Identify which cell holds the provided text, then report its (x, y) central coordinate. 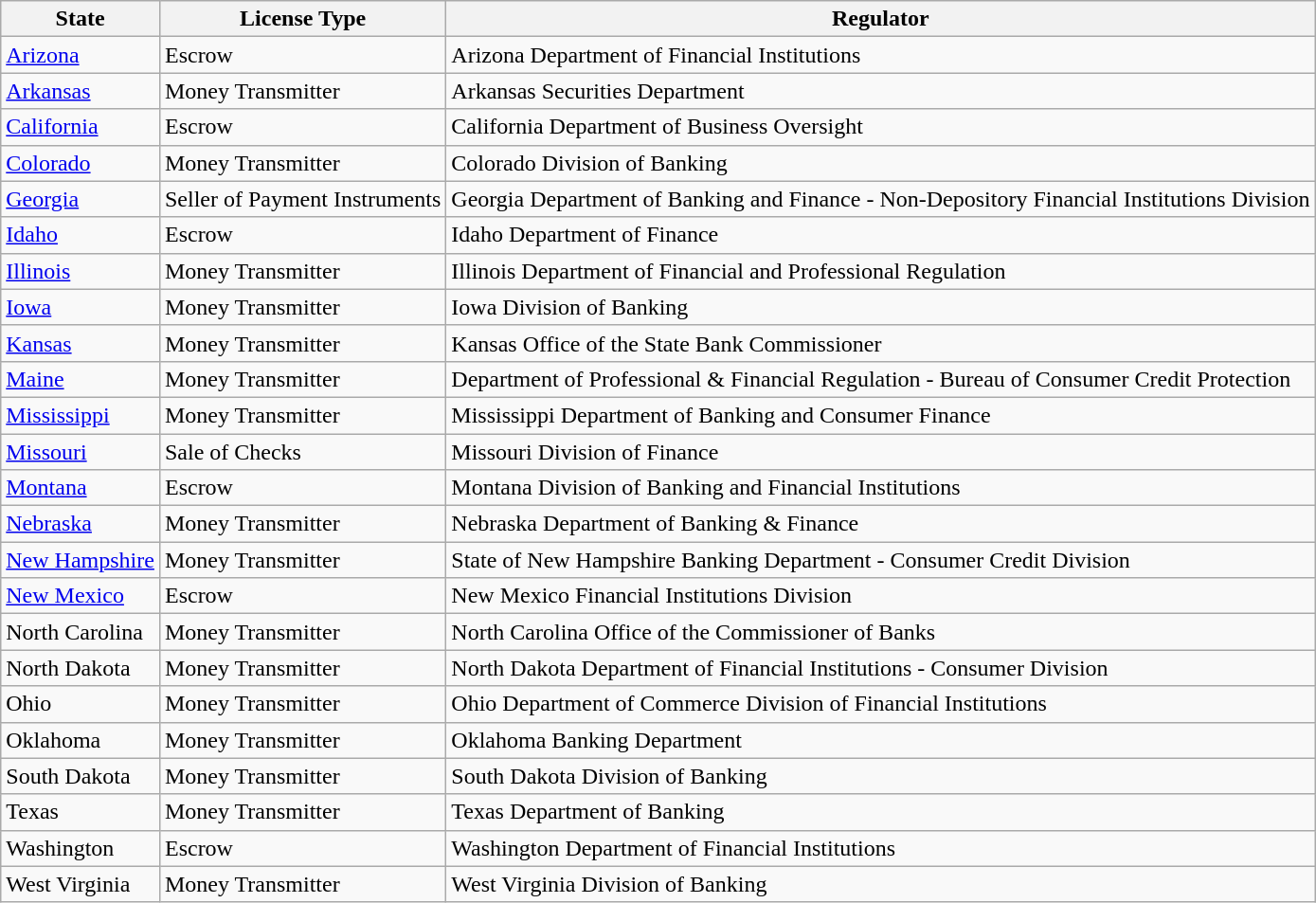
West Virginia Division of Banking (881, 884)
Colorado Division of Banking (881, 163)
Kansas (81, 343)
Arkansas Securities Department (881, 91)
California Department of Business Oversight (881, 127)
Illinois Department of Financial and Professional Regulation (881, 271)
Ohio (81, 704)
Idaho Department of Finance (881, 235)
Texas Department of Banking (881, 812)
South Dakota (81, 776)
North Carolina Office of the Commissioner of Banks (881, 632)
New Hampshire (81, 560)
Ohio Department of Commerce Division of Financial Institutions (881, 704)
Missouri (81, 452)
Georgia (81, 199)
Arkansas (81, 91)
Oklahoma (81, 740)
Washington Department of Financial Institutions (881, 848)
Mississippi Department of Banking and Consumer Finance (881, 415)
State of New Hampshire Banking Department - Consumer Credit Division (881, 560)
Illinois (81, 271)
Texas (81, 812)
Georgia Department of Banking and Finance - Non-Depository Financial Institutions Division (881, 199)
South Dakota Division of Banking (881, 776)
Kansas Office of the State Bank Commissioner (881, 343)
Washington (81, 848)
New Mexico Financial Institutions Division (881, 596)
License Type (302, 19)
Seller of Payment Instruments (302, 199)
Montana Division of Banking and Financial Institutions (881, 488)
Sale of Checks (302, 452)
Montana (81, 488)
Regulator (881, 19)
Iowa Division of Banking (881, 307)
Iowa (81, 307)
New Mexico (81, 596)
Colorado (81, 163)
North Carolina (81, 632)
Nebraska (81, 524)
Missouri Division of Finance (881, 452)
Mississippi (81, 415)
Nebraska Department of Banking & Finance (881, 524)
North Dakota Department of Financial Institutions - Consumer Division (881, 668)
California (81, 127)
Idaho (81, 235)
Arizona (81, 55)
West Virginia (81, 884)
Maine (81, 379)
State (81, 19)
Department of Professional & Financial Regulation - Bureau of Consumer Credit Protection (881, 379)
Arizona Department of Financial Institutions (881, 55)
Oklahoma Banking Department (881, 740)
North Dakota (81, 668)
